For the text-containing cell, return its midpoint in (X, Y) coordinate format. 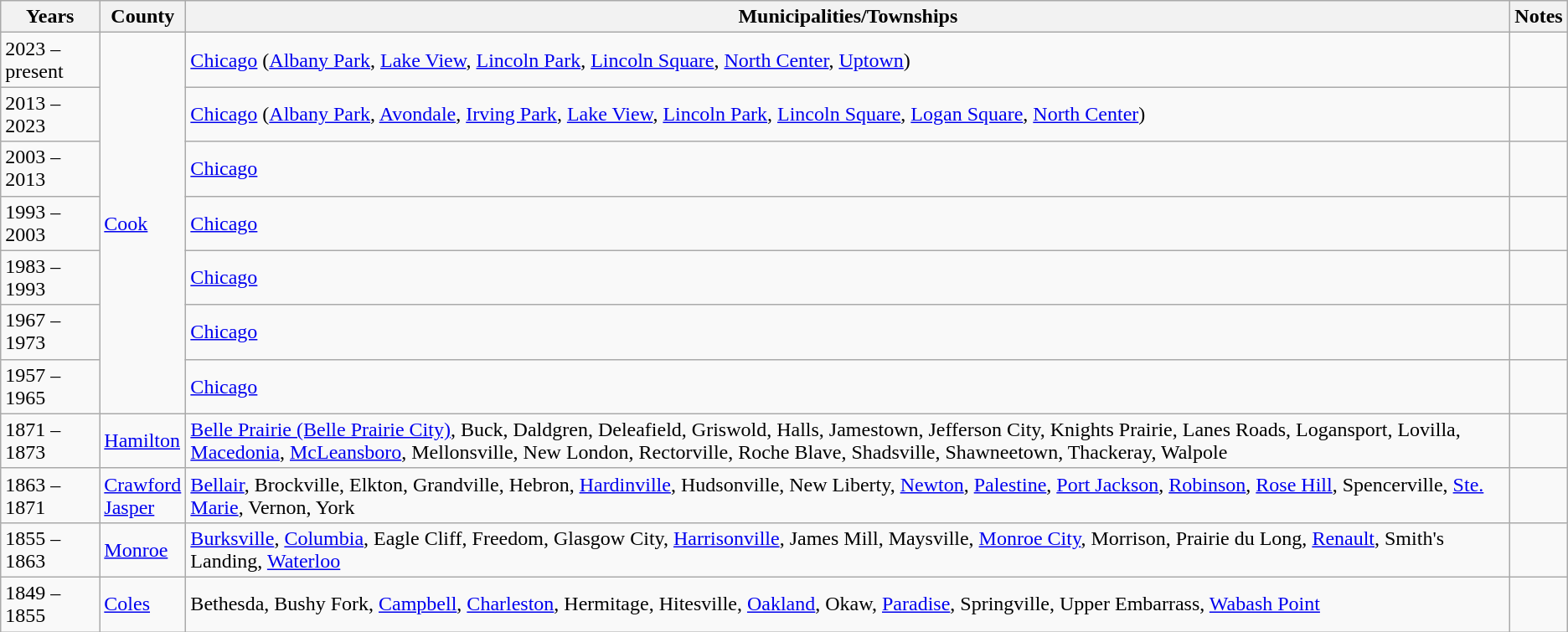
2023 – present (50, 60)
Notes (1539, 17)
1863 – 1871 (50, 496)
1993 – 2003 (50, 223)
2013 – 2023 (50, 114)
Municipalities/Townships (848, 17)
1967 – 1973 (50, 331)
Monroe (142, 549)
2003 – 2013 (50, 169)
County (142, 17)
1871 – 1873 (50, 440)
Hamilton (142, 440)
Cook (142, 223)
Chicago (Albany Park, Avondale, Irving Park, Lake View, Lincoln Park, Lincoln Square, Logan Square, North Center) (848, 114)
Chicago (Albany Park, Lake View, Lincoln Park, Lincoln Square, North Center, Uptown) (848, 60)
Bethesda, Bushy Fork, Campbell, Charleston, Hermitage, Hitesville, Oakland, Okaw, Paradise, Springville, Upper Embarrass, Wabash Point (848, 604)
1957 – 1965 (50, 387)
1855 – 1863 (50, 549)
CrawfordJasper (142, 496)
1983 – 1993 (50, 278)
Coles (142, 604)
Years (50, 17)
1849 – 1855 (50, 604)
